Search for the cell housing the specified text and yield its (x, y) center coordinate. 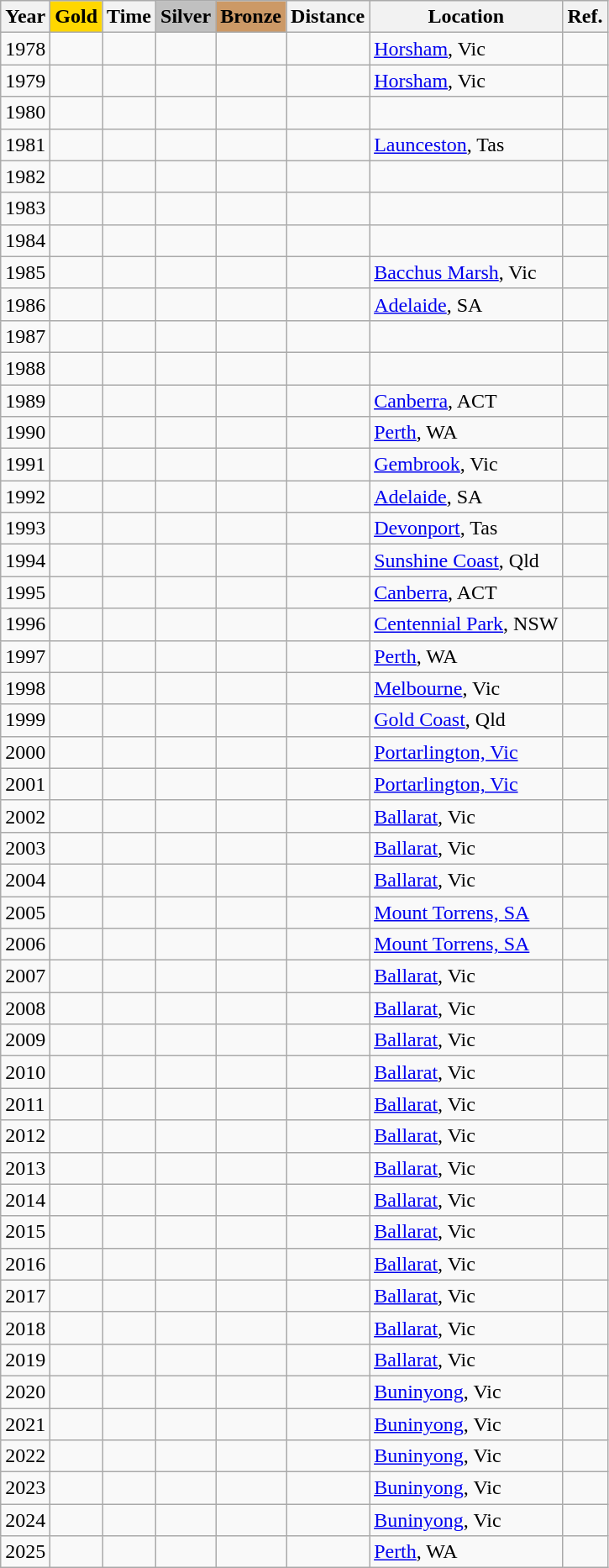
1999 (25, 720)
1986 (25, 304)
1982 (25, 176)
1990 (25, 433)
2002 (25, 816)
1992 (25, 497)
2000 (25, 752)
1988 (25, 368)
Year (25, 17)
2024 (25, 1520)
2022 (25, 1456)
Bronze (251, 17)
2010 (25, 1072)
2006 (25, 944)
2011 (25, 1104)
1978 (25, 49)
1998 (25, 688)
Gold Coast, Qld (466, 720)
2014 (25, 1200)
1989 (25, 401)
Sunshine Coast, Qld (466, 560)
1985 (25, 272)
2021 (25, 1424)
Devonport, Tas (466, 529)
2016 (25, 1264)
2008 (25, 1008)
2019 (25, 1360)
2013 (25, 1168)
Centennial Park, NSW (466, 624)
2012 (25, 1136)
2003 (25, 848)
Ref. (585, 17)
2017 (25, 1296)
2009 (25, 1040)
2018 (25, 1328)
Location (466, 17)
Melbourne, Vic (466, 688)
1996 (25, 624)
2005 (25, 912)
1980 (25, 113)
2004 (25, 880)
Gold (76, 17)
Bacchus Marsh, Vic (466, 272)
2007 (25, 976)
2015 (25, 1232)
Gembrook, Vic (466, 465)
1979 (25, 81)
1983 (25, 208)
1984 (25, 240)
1994 (25, 560)
1981 (25, 145)
Silver (186, 17)
1993 (25, 529)
2001 (25, 784)
1995 (25, 592)
Launceston, Tas (466, 145)
2020 (25, 1392)
1987 (25, 336)
Time (129, 17)
2025 (25, 1552)
1991 (25, 465)
Distance (328, 17)
2023 (25, 1488)
1997 (25, 656)
